Pinpoint the cell where the given text exists, returning its (x, y) midpoint coordinate. 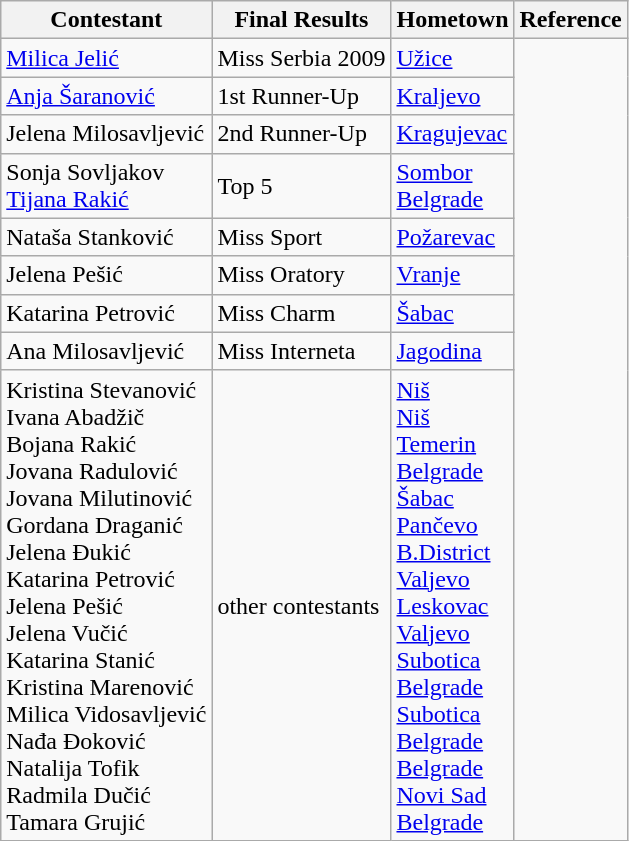
SomborBelgrade (452, 186)
Užice (452, 58)
Final Results (302, 20)
Katarina Petrović (106, 313)
Vranje (452, 275)
Jagodina (452, 351)
NišNišTemerinBelgradeŠabacPančevo B.DistrictValjevoLeskovacValjevoSuboticaBelgradeSuboticaBelgradeBelgrade Novi SadBelgrade (452, 605)
Ana Milosavljević (106, 351)
Nataša Stanković (106, 237)
Šabac (452, 313)
Miss Interneta (302, 351)
Hometown (452, 20)
Požarevac (452, 237)
Contestant (106, 20)
Kraljevo (452, 96)
Jelena Pešić (106, 275)
2nd Runner-Up (302, 134)
Jelena Milosavljević (106, 134)
Kragujevac (452, 134)
1st Runner-Up (302, 96)
Miss Oratory (302, 275)
Sonja Sovljakov Tijana Rakić (106, 186)
Miss Charm (302, 313)
Miss Sport (302, 237)
Miss Serbia 2009 (302, 58)
Reference (570, 20)
Anja Šaranović (106, 96)
Milica Jelić (106, 58)
other contestants (302, 605)
Top 5 (302, 186)
